Find where the given text appears and provide that cell's center as [x, y] coordinate. 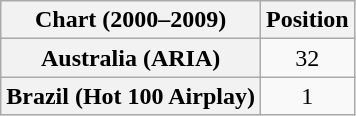
Brazil (Hot 100 Airplay) [131, 96]
32 [307, 58]
Position [307, 20]
1 [307, 96]
Australia (ARIA) [131, 58]
Chart (2000–2009) [131, 20]
